Pinpoint the cell where the given text exists, returning its [x, y] midpoint coordinate. 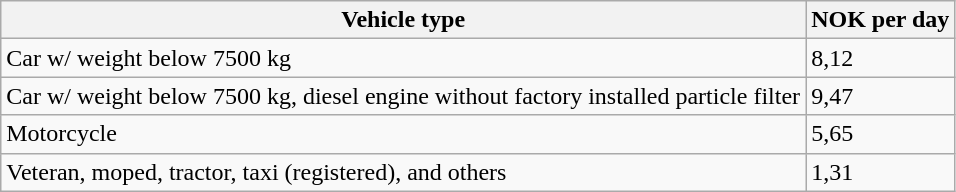
8,12 [880, 58]
9,47 [880, 96]
Car w/ weight below 7500 kg, diesel engine without factory installed particle filter [404, 96]
5,65 [880, 134]
Motorcycle [404, 134]
Vehicle type [404, 20]
1,31 [880, 172]
Veteran, moped, tractor, taxi (registered), and others [404, 172]
Car w/ weight below 7500 kg [404, 58]
NOK per day [880, 20]
